Pinpoint the cell where the given text exists, returning its [X, Y] midpoint coordinate. 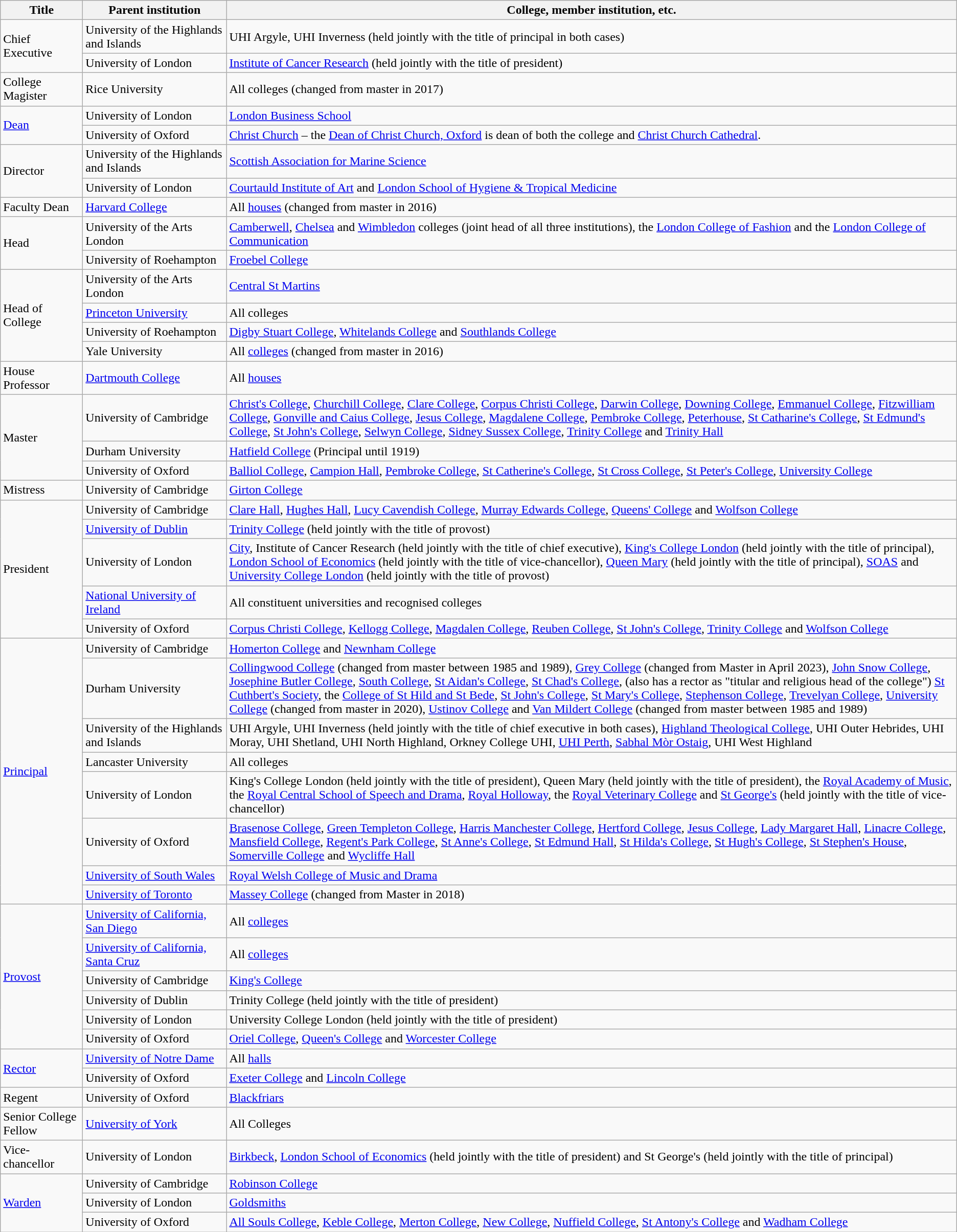
University College London (held jointly with the title of president) [591, 1019]
All halls [591, 1058]
Oriel College, Queen's College and Worcester College [591, 1039]
Rector [42, 1068]
UHI Argyle, UHI Inverness (held jointly with the title of principal in both cases) [591, 37]
Birkbeck, London School of Economics (held jointly with the title of president) and St George's (held jointly with the title of principal) [591, 1157]
Scottish Association for Marine Science [591, 161]
College, member institution, etc. [591, 10]
Mistress [42, 490]
Royal Welsh College of Music and Drama [591, 875]
University of Toronto [154, 895]
College Magister [42, 89]
Title [42, 10]
Regent [42, 1097]
Lancaster University [154, 762]
University of California, San Diego [154, 921]
Hatfield College (Principal until 1919) [591, 451]
Trinity College (held jointly with the title of provost) [591, 529]
Principal [42, 771]
Massey College (changed from Master in 2018) [591, 895]
Harvard College [154, 207]
All constituent universities and recognised colleges [591, 602]
Director [42, 171]
King's College [591, 981]
Froebel College [591, 260]
Clare Hall, Hughes Hall, Lucy Cavendish College, Murray Edwards College, Queens' College and Wolfson College [591, 509]
Vice-chancellor [42, 1157]
House Professor [42, 378]
Dean [42, 125]
All colleges (changed from master in 2017) [591, 89]
Parent institution [154, 10]
Robinson College [591, 1183]
Christ Church – the Dean of Christ Church, Oxford is dean of both the college and Christ Church Cathedral. [591, 135]
Central St Martins [591, 286]
Trinity College (held jointly with the title of president) [591, 1000]
All Souls College, Keble College, Merton College, New College, Nuffield College, St Antony's College and Wadham College [591, 1222]
All houses (changed from master in 2016) [591, 207]
Blackfriars [591, 1097]
University of South Wales [154, 875]
Digby Stuart College, Whitelands College and Southlands College [591, 332]
Corpus Christi College, Kellogg College, Magdalen College, Reuben College, St John's College, Trinity College and Wolfson College [591, 629]
All Colleges [591, 1123]
National University of Ireland [154, 602]
University of York [154, 1123]
Balliol College, Campion Hall, Pembroke College, St Catherine's College, St Cross College, St Peter's College, University College [591, 471]
London Business School [591, 115]
Dartmouth College [154, 378]
Courtauld Institute of Art and London School of Hygiene & Tropical Medicine [591, 188]
Head of College [42, 315]
Chief Executive [42, 46]
Goldsmiths [591, 1203]
University of Notre Dame [154, 1058]
Rice University [154, 89]
Princeton University [154, 312]
Warden [42, 1202]
President [42, 569]
All colleges (changed from master in 2016) [591, 352]
University of California, Santa Cruz [154, 955]
Institute of Cancer Research (held jointly with the title of president) [591, 63]
Exeter College and Lincoln College [591, 1078]
Provost [42, 977]
Girton College [591, 490]
Homerton College and Newnham College [591, 648]
Senior College Fellow [42, 1123]
Master [42, 437]
All houses [591, 378]
Head [42, 243]
Yale University [154, 352]
Faculty Dean [42, 207]
